For the text-containing cell, return its midpoint in (X, Y) coordinate format. 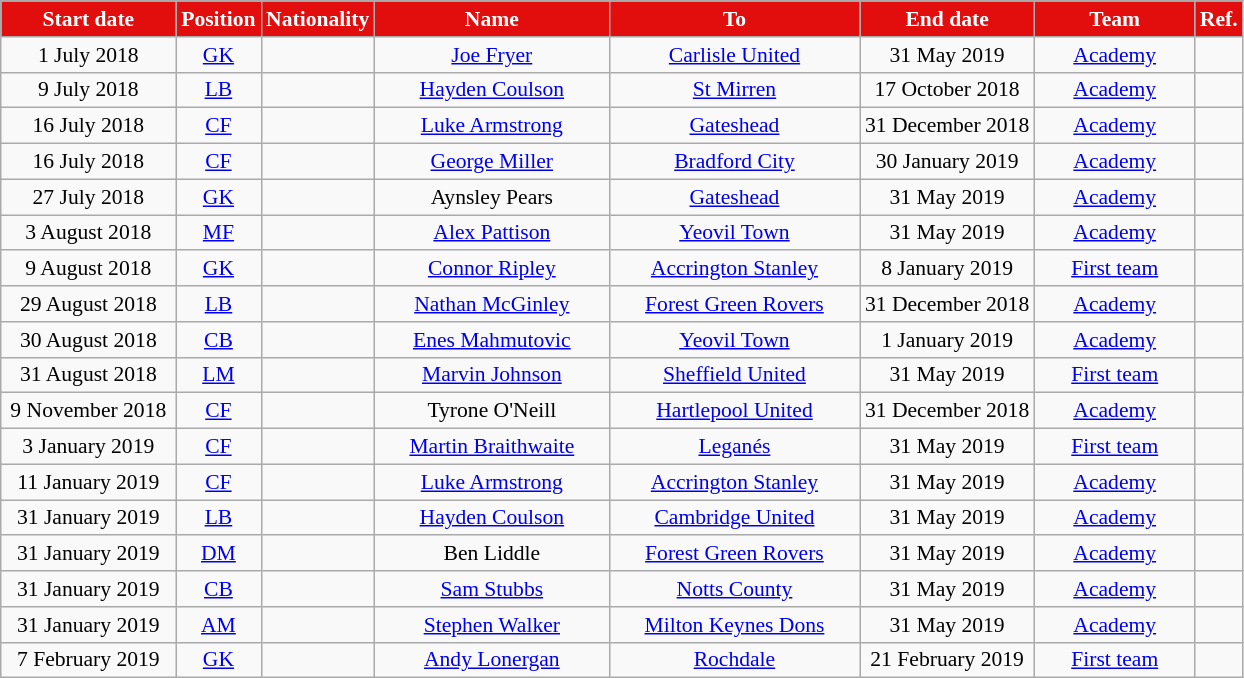
3 January 2019 (88, 447)
3 August 2018 (88, 233)
Start date (88, 19)
Carlisle United (734, 55)
Nationality (318, 19)
9 July 2018 (88, 90)
Team (1115, 19)
Connor Ripley (492, 269)
Aynsley Pears (492, 197)
Enes Mahmutovic (492, 340)
29 August 2018 (88, 304)
11 January 2019 (88, 482)
Martin Braithwaite (492, 447)
30 January 2019 (948, 162)
Nathan McGinley (492, 304)
17 October 2018 (948, 90)
Marvin Johnson (492, 375)
Name (492, 19)
DM (218, 554)
7 February 2019 (88, 660)
MF (218, 233)
Stephen Walker (492, 625)
30 August 2018 (88, 340)
8 January 2019 (948, 269)
Hartlepool United (734, 411)
LM (218, 375)
Position (218, 19)
Rochdale (734, 660)
Andy Lonergan (492, 660)
1 January 2019 (948, 340)
Sam Stubbs (492, 589)
Joe Fryer (492, 55)
Ref. (1219, 19)
9 August 2018 (88, 269)
31 August 2018 (88, 375)
AM (218, 625)
Alex Pattison (492, 233)
Tyrone O'Neill (492, 411)
21 February 2019 (948, 660)
9 November 2018 (88, 411)
Milton Keynes Dons (734, 625)
Leganés (734, 447)
To (734, 19)
Bradford City (734, 162)
27 July 2018 (88, 197)
Notts County (734, 589)
Sheffield United (734, 375)
Cambridge United (734, 518)
End date (948, 19)
George Miller (492, 162)
St Mirren (734, 90)
1 July 2018 (88, 55)
Ben Liddle (492, 554)
